Capture the cell that displays the provided text and extract its [x, y] central coordinate. 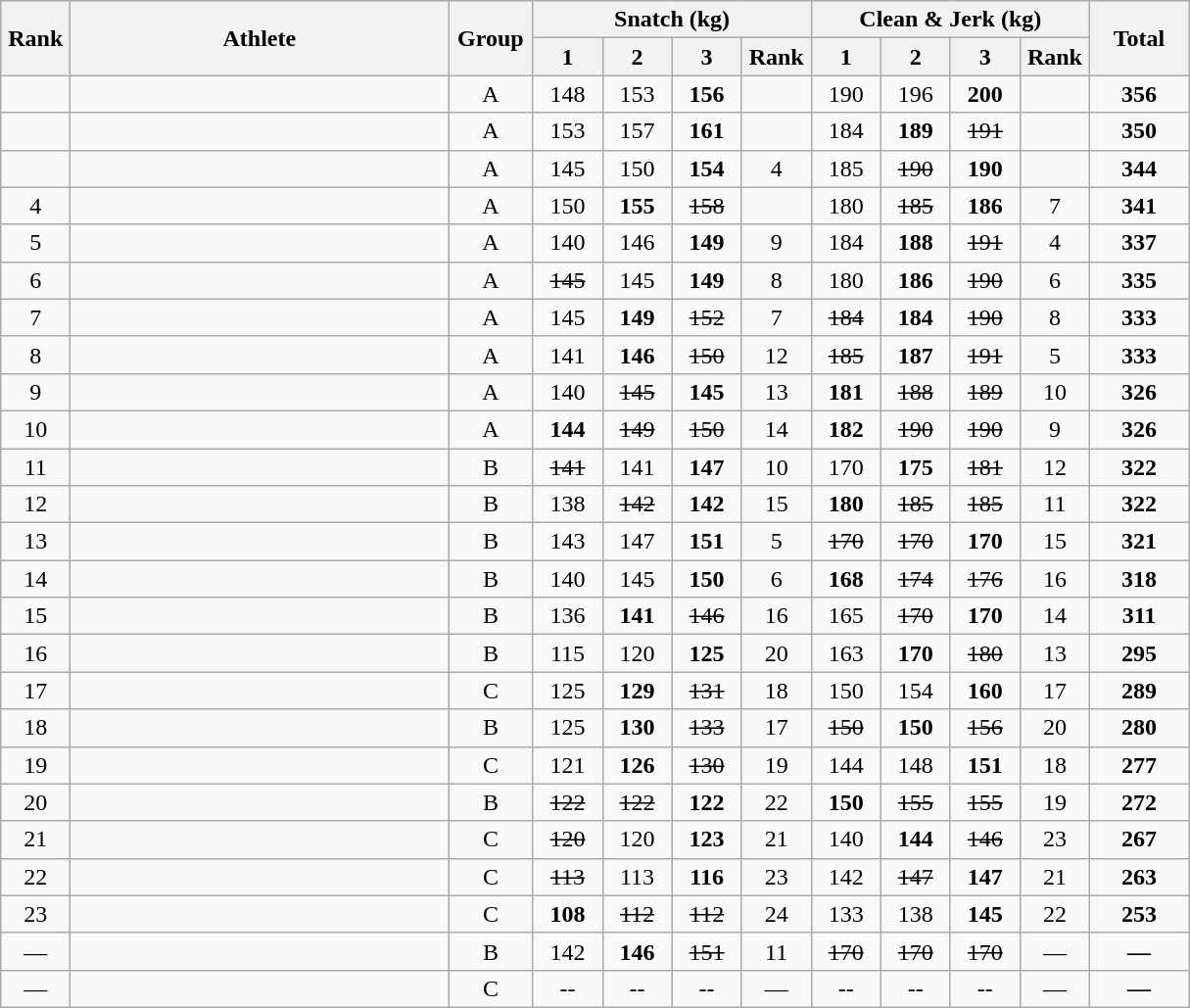
158 [707, 206]
277 [1138, 765]
129 [637, 691]
Snatch (kg) [672, 20]
356 [1138, 94]
174 [915, 579]
263 [1138, 877]
123 [707, 840]
161 [707, 131]
318 [1138, 579]
152 [707, 317]
157 [637, 131]
350 [1138, 131]
335 [1138, 280]
121 [568, 765]
160 [985, 691]
115 [568, 653]
267 [1138, 840]
Total [1138, 38]
165 [846, 616]
341 [1138, 206]
Athlete [260, 38]
136 [568, 616]
143 [568, 542]
280 [1138, 728]
Group [491, 38]
289 [1138, 691]
168 [846, 579]
131 [707, 691]
272 [1138, 802]
126 [637, 765]
187 [915, 355]
253 [1138, 914]
321 [1138, 542]
24 [776, 914]
344 [1138, 168]
295 [1138, 653]
Clean & Jerk (kg) [950, 20]
116 [707, 877]
108 [568, 914]
176 [985, 579]
175 [915, 467]
196 [915, 94]
200 [985, 94]
163 [846, 653]
311 [1138, 616]
337 [1138, 243]
182 [846, 429]
